Provide the [x, y] coordinate of the cell's center where the given text is located.  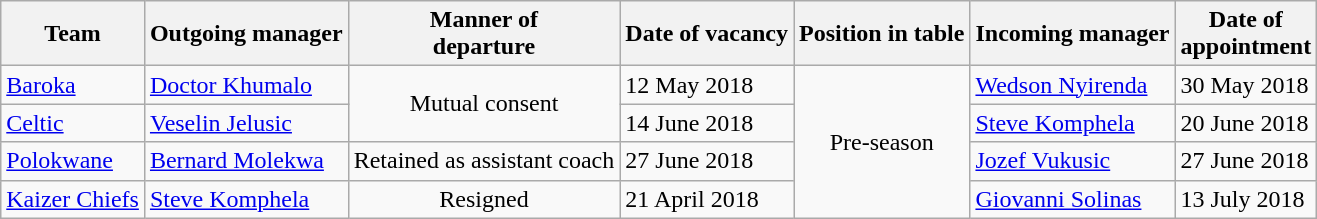
Polokwane [73, 161]
Incoming manager [1072, 34]
Doctor Khumalo [246, 85]
Wedson Nyirenda [1072, 85]
Pre-season [882, 142]
Position in table [882, 34]
30 May 2018 [1246, 85]
12 May 2018 [707, 85]
21 April 2018 [707, 199]
Jozef Vukusic [1072, 161]
Resigned [484, 199]
Veselin Jelusic [246, 123]
Mutual consent [484, 104]
Celtic [73, 123]
20 June 2018 [1246, 123]
Date ofappointment [1246, 34]
Manner ofdeparture [484, 34]
Team [73, 34]
14 June 2018 [707, 123]
Retained as assistant coach [484, 161]
Date of vacancy [707, 34]
Giovanni Solinas [1072, 199]
Outgoing manager [246, 34]
Bernard Molekwa [246, 161]
Baroka [73, 85]
Kaizer Chiefs [73, 199]
13 July 2018 [1246, 199]
